Capture the cell that displays the provided text and extract its (x, y) central coordinate. 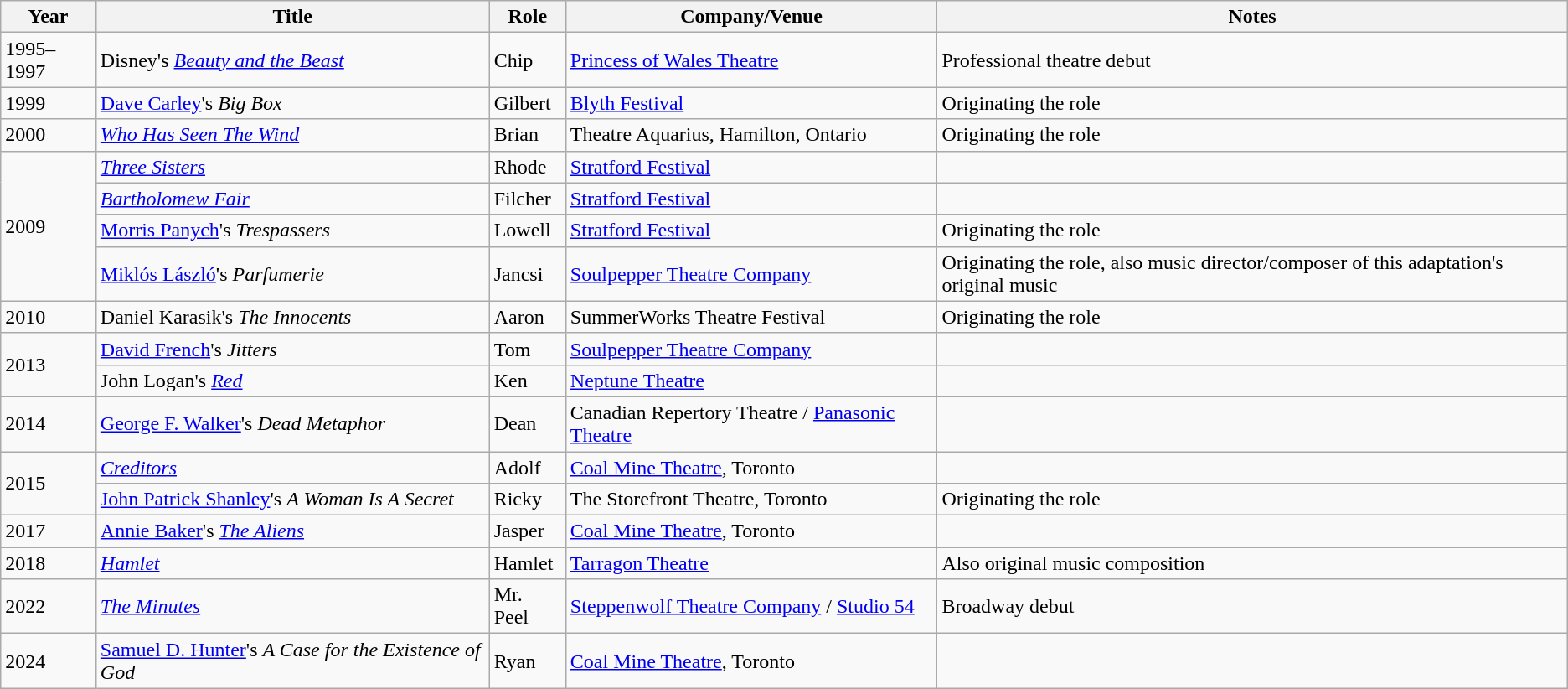
Annie Baker's The Aliens (292, 531)
1995–1997 (49, 60)
George F. Walker's Dead Metaphor (292, 424)
Three Sisters (292, 167)
Mr. Peel (528, 607)
Blyth Festival (751, 103)
The Minutes (292, 607)
Disney's Beauty and the Beast (292, 60)
Rhode (528, 167)
Broadway debut (1252, 607)
Tarragon Theatre (751, 563)
2000 (49, 135)
Title (292, 17)
The Storefront Theatre, Toronto (751, 500)
Who Has Seen The Wind (292, 135)
Filcher (528, 199)
Company/Venue (751, 17)
2024 (49, 661)
2009 (49, 226)
Theatre Aquarius, Hamilton, Ontario (751, 135)
Bartholomew Fair (292, 199)
Daniel Karasik's The Innocents (292, 317)
Samuel D. Hunter's A Case for the Existence of God (292, 661)
2018 (49, 563)
SummerWorks Theatre Festival (751, 317)
2013 (49, 365)
Year (49, 17)
Chip (528, 60)
Brian (528, 135)
2010 (49, 317)
2022 (49, 607)
Canadian Repertory Theatre / Panasonic Theatre (751, 424)
Also original music composition (1252, 563)
Princess of Wales Theatre (751, 60)
Aaron (528, 317)
John Patrick Shanley's A Woman Is A Secret (292, 500)
Gilbert (528, 103)
John Logan's Red (292, 381)
Professional theatre debut (1252, 60)
Role (528, 17)
Adolf (528, 467)
Jasper (528, 531)
1999 (49, 103)
Dave Carley's Big Box (292, 103)
Creditors (292, 467)
Jancsi (528, 273)
Morris Panych's Trespassers (292, 231)
Originating the role, also music director/composer of this adaptation's original music (1252, 273)
David French's Jitters (292, 349)
Ken (528, 381)
Ricky (528, 500)
Notes (1252, 17)
Tom (528, 349)
Lowell (528, 231)
Miklós László's Parfumerie (292, 273)
Neptune Theatre (751, 381)
2015 (49, 483)
Steppenwolf Theatre Company / Studio 54 (751, 607)
2014 (49, 424)
Dean (528, 424)
2017 (49, 531)
Ryan (528, 661)
